Determine the (X, Y) coordinate at the center of the cell enclosing the given text.  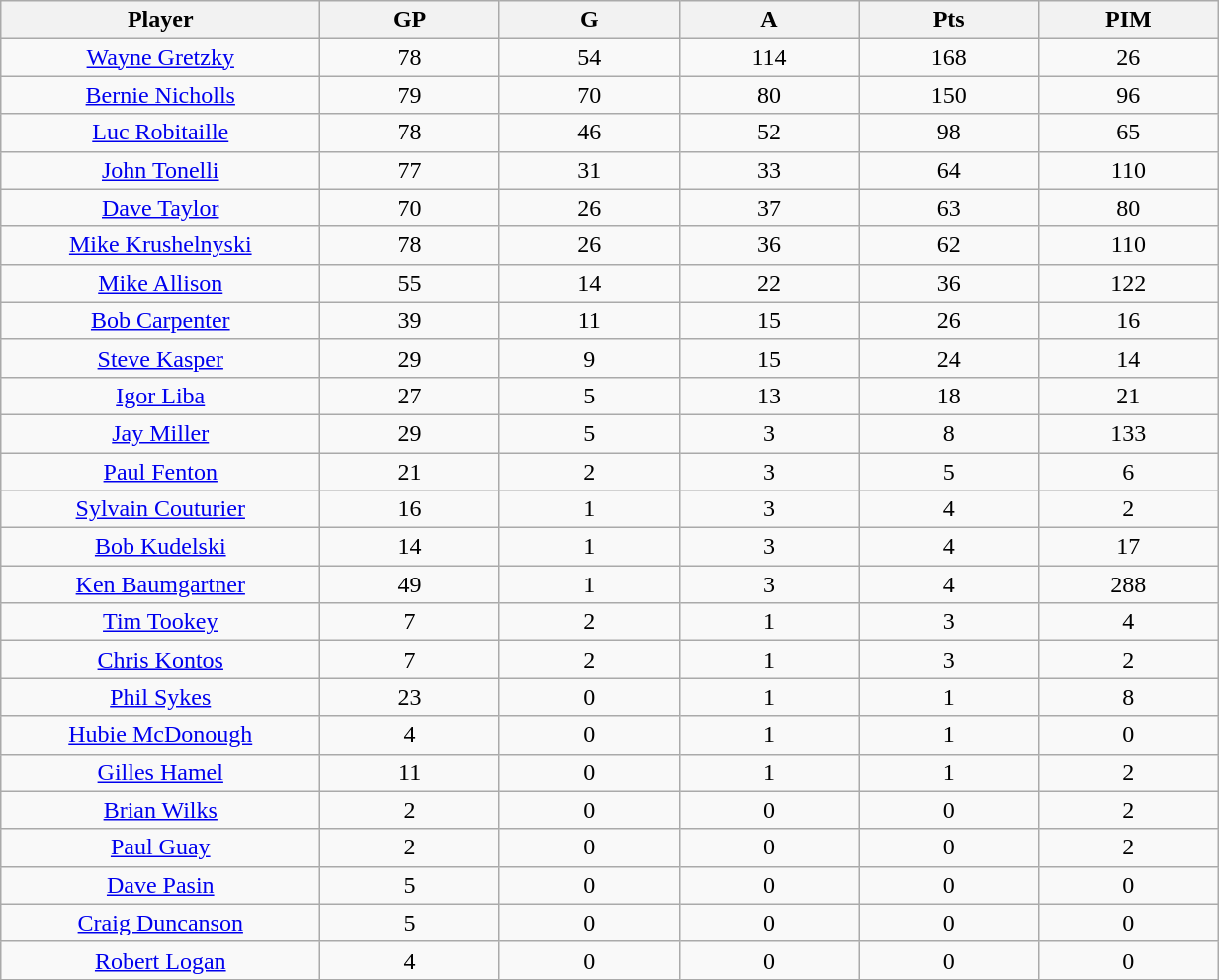
Tim Tookey (160, 622)
9 (589, 358)
Chris Kontos (160, 660)
150 (949, 95)
PIM (1129, 20)
Paul Guay (160, 847)
79 (410, 95)
Bob Carpenter (160, 320)
13 (769, 396)
Bob Kudelski (160, 547)
Mike Allison (160, 283)
Ken Baumgartner (160, 584)
Dave Pasin (160, 885)
Brian Wilks (160, 810)
65 (1129, 133)
96 (1129, 95)
114 (769, 57)
Sylvain Couturier (160, 509)
GP (410, 20)
54 (589, 57)
52 (769, 133)
23 (410, 697)
77 (410, 170)
46 (589, 133)
37 (769, 208)
55 (410, 283)
27 (410, 396)
168 (949, 57)
Gilles Hamel (160, 772)
Dave Taylor (160, 208)
Hubie McDonough (160, 735)
Wayne Gretzky (160, 57)
22 (769, 283)
98 (949, 133)
Craig Duncanson (160, 923)
18 (949, 396)
39 (410, 320)
Igor Liba (160, 396)
Player (160, 20)
John Tonelli (160, 170)
Phil Sykes (160, 697)
A (769, 20)
Robert Logan (160, 960)
Bernie Nicholls (160, 95)
Steve Kasper (160, 358)
G (589, 20)
24 (949, 358)
62 (949, 245)
Luc Robitaille (160, 133)
122 (1129, 283)
49 (410, 584)
Jay Miller (160, 433)
64 (949, 170)
33 (769, 170)
Paul Fenton (160, 472)
Pts (949, 20)
63 (949, 208)
Mike Krushelnyski (160, 245)
17 (1129, 547)
288 (1129, 584)
31 (589, 170)
133 (1129, 433)
6 (1129, 472)
